Identify which cell holds the provided text, then report its (x, y) central coordinate. 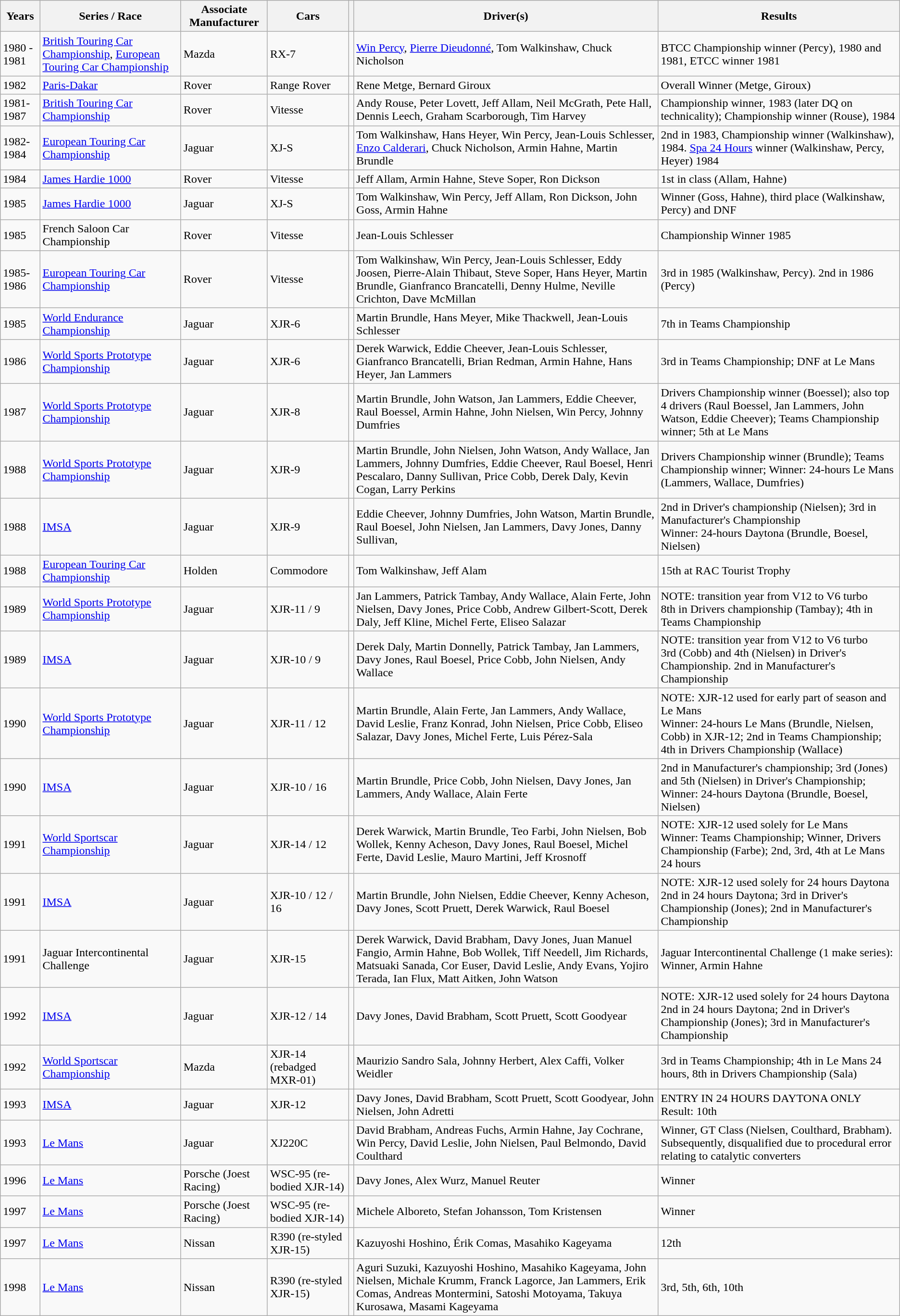
XJR-14 (rebadged MXR-01) (308, 1067)
1986 (20, 361)
1984 (20, 179)
David Brabham, Andreas Fuchs, Armin Hahne, Jay Cochrane, Win Percy, David Leslie, John Nielsen, Paul Belmondo, David Coulthard (506, 1142)
Range Rover (308, 85)
Years (20, 16)
Win Percy, Pierre Dieudonné, Tom Walkinshaw, Chuck Nicholson (506, 54)
Derek Daly, Martin Donnelly, Patrick Tambay, Jan Lammers, Davy Jones, Raul Boesel, Price Cobb, John Nielsen, Andy Wallace (506, 660)
Championship Winner 1985 (779, 235)
NOTE: transition year from V12 to V6 turbo3rd (Cobb) and 4th (Nielsen) in Driver's Championship. 2nd in Manufacturer's Championship (779, 660)
Tom Walkinshaw, Hans Heyer, Win Percy, Jean-Louis Schlesser, Enzo Calderari, Chuck Nicholson, Armin Hahne, Martin Brundle (506, 148)
Jaguar Intercontinental Challenge (1 make series): Winner, Armin Hahne (779, 959)
Tom Walkinshaw, Jeff Alam (506, 571)
Eddie Cheever, Johnny Dumfries, John Watson, Martin Brundle, Raul Boesel, John Nielsen, Jan Lammers, Davy Jones, Danny Sullivan, (506, 527)
3rd in 1985 (Walkinshaw, Percy). 2nd in 1986 (Percy) (779, 279)
Derek Warwick, Eddie Cheever, Jean-Louis Schlesser, Gianfranco Brancatelli, Brian Redman, Armin Hahne, Hans Heyer, Jan Lammers (506, 361)
Davy Jones, David Brabham, Scott Pruett, Scott Goodyear, John Nielsen, John Adretti (506, 1104)
3rd, 5th, 6th, 10th (779, 1287)
XJR-10 / 9 (308, 660)
1987 (20, 412)
15th at RAC Tourist Trophy (779, 571)
Martin Brundle, Price Cobb, John Nielsen, Davy Jones, Jan Lammers, Andy Wallace, Alain Ferte (506, 787)
NOTE: transition year from V12 to V6 turbo8th in Drivers championship (Tambay); 4th in Teams Championship (779, 609)
2nd in 1983, Championship winner (Walkinshaw), 1984. Spa 24 Hours winner (Walkinshaw, Percy, Heyer) 1984 (779, 148)
Jean-Louis Schlesser (506, 235)
Results (779, 16)
1998 (20, 1287)
Jaguar Intercontinental Challenge (111, 959)
Overall Winner (Metge, Giroux) (779, 85)
BTCC Championship winner (Percy), 1980 and 1981, ETCC winner 1981 (779, 54)
XJR-8 (308, 412)
Martin Brundle, Hans Meyer, Mike Thackwell, Jean-Louis Schlesser (506, 323)
World Endurance Championship (111, 323)
Series / Race (111, 16)
XJR-15 (308, 959)
1996 (20, 1180)
7th in Teams Championship (779, 323)
XJR-14 / 12 (308, 845)
NOTE: XJR-12 used solely for 24 hours Daytona2nd in 24 hours Daytona; 2nd in Driver's Championship (Jones); 3rd in Manufacturer's Championship (779, 1016)
2nd in Manufacturer's championship; 3rd (Jones) and 5th (Nielsen) in Driver's Championship; Winner: 24-hours Daytona (Brundle, Boesel, Nielsen) (779, 787)
Commodore (308, 571)
Tom Walkinshaw, Win Percy, Jeff Allam, Ron Dickson, John Goss, Armin Hahne (506, 204)
12th (779, 1243)
Drivers Championship winner (Brundle); Teams Championship winner; Winner: 24-hours Le Mans (Lammers, Wallace, Dumfries) (779, 469)
XJR-10 / 12 / 16 (308, 901)
Maurizio Sandro Sala, Johnny Herbert, Alex Caffi, Volker Weidler (506, 1067)
XJR-12 (308, 1104)
British Touring Car Championship, European Touring Car Championship (111, 54)
XJR-10 / 16 (308, 787)
1st in class (Allam, Hahne) (779, 179)
Andy Rouse, Peter Lovett, Jeff Allam, Neil McGrath, Pete Hall, Dennis Leech, Graham Scarborough, Tim Harvey (506, 110)
Cars (308, 16)
Michele Alboreto, Stefan Johansson, Tom Kristensen (506, 1211)
Jeff Allam, Armin Hahne, Steve Soper, Ron Dickson (506, 179)
Holden (224, 571)
2nd in Driver's championship (Nielsen); 3rd in Manufacturer's ChampionshipWinner: 24-hours Daytona (Brundle, Boesel, Nielsen) (779, 527)
Martin Brundle, John Nielsen, Eddie Cheever, Kenny Acheson, Davy Jones, Scott Pruett, Derek Warwick, Raul Boesel (506, 901)
Martin Brundle, John Watson, Jan Lammers, Eddie Cheever, Raul Boessel, Armin Hahne, John Nielsen, Win Percy, Johnny Dumfries (506, 412)
1982-1984 (20, 148)
Paris-Dakar (111, 85)
3rd in Teams Championship; DNF at Le Mans (779, 361)
British Touring Car Championship (111, 110)
Championship winner, 1983 (later DQ on technicality); Championship winner (Rouse), 1984 (779, 110)
Associate Manufacturer (224, 16)
1982 (20, 85)
Davy Jones, David Brabham, Scott Pruett, Scott Goodyear (506, 1016)
RX-7 (308, 54)
3rd in Teams Championship; 4th in Le Mans 24 hours, 8th in Drivers Championship (Sala) (779, 1067)
XJ220C (308, 1142)
Driver(s) (506, 16)
NOTE: XJR-12 used solely for 24 hours Daytona2nd in 24 hours Daytona; 3rd in Driver's Championship (Jones); 2nd in Manufacturer's Championship (779, 901)
XJR-11 / 9 (308, 609)
Rene Metge, Bernard Giroux (506, 85)
1981-1987 (20, 110)
1985-1986 (20, 279)
ENTRY IN 24 HOURS DAYTONA ONLYResult: 10th (779, 1104)
Winner, GT Class (Nielsen, Coulthard, Brabham). Subsequently, disqualified due to procedural error relating to catalytic converters (779, 1142)
Davy Jones, Alex Wurz, Manuel Reuter (506, 1180)
French Saloon Car Championship (111, 235)
Winner (Goss, Hahne), third place (Walkinshaw, Percy) and DNF (779, 204)
XJR-11 / 12 (308, 723)
1980 - 1981 (20, 54)
XJR-12 / 14 (308, 1016)
NOTE: XJR-12 used solely for Le MansWinner: Teams Championship; Winner, Drivers Championship (Farbe); 2nd, 3rd, 4th at Le Mans 24 hours (779, 845)
Kazuyoshi Hoshino, Érik Comas, Masahiko Kageyama (506, 1243)
